Output the [X, Y] coordinate of the center of the cell containing the given text.  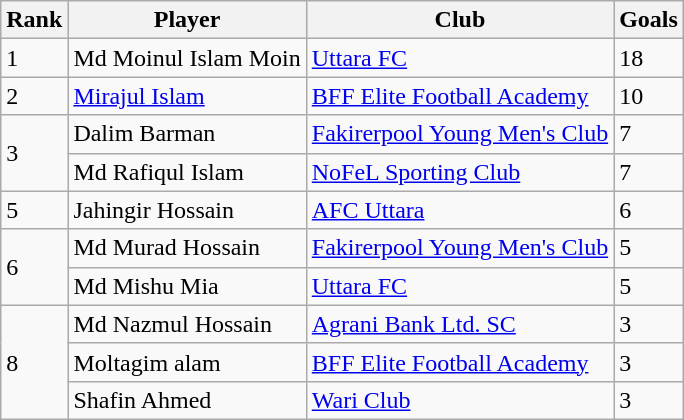
Rank [34, 20]
Mirajul Islam [187, 96]
2 [34, 96]
8 [34, 362]
Player [187, 20]
AFC Uttara [460, 210]
NoFeL Sporting Club [460, 172]
1 [34, 58]
Md Mishu Mia [187, 286]
Club [460, 20]
18 [649, 58]
Goals [649, 20]
Md Murad Hossain [187, 248]
Shafin Ahmed [187, 400]
Dalim Barman [187, 134]
Md Nazmul Hossain [187, 324]
10 [649, 96]
Md Rafiqul Islam [187, 172]
Moltagim alam [187, 362]
Jahingir Hossain [187, 210]
Md Moinul Islam Moin [187, 58]
Wari Club [460, 400]
Agrani Bank Ltd. SC [460, 324]
